For the text-containing cell, return its midpoint in [X, Y] coordinate format. 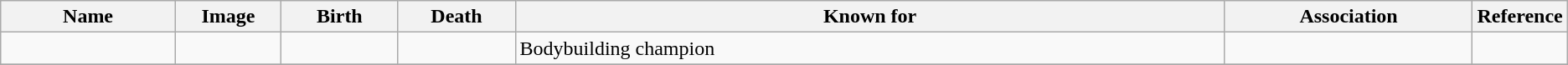
Birth [340, 17]
Reference [1519, 17]
Bodybuilding champion [869, 48]
Death [456, 17]
Name [89, 17]
Association [1349, 17]
Known for [869, 17]
Image [228, 17]
